Find where the given text appears and provide that cell's center as [x, y] coordinate. 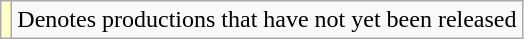
Denotes productions that have not yet been released [267, 20]
